Scan for the cell matching the given text and deliver its [X, Y] coordinate at center. 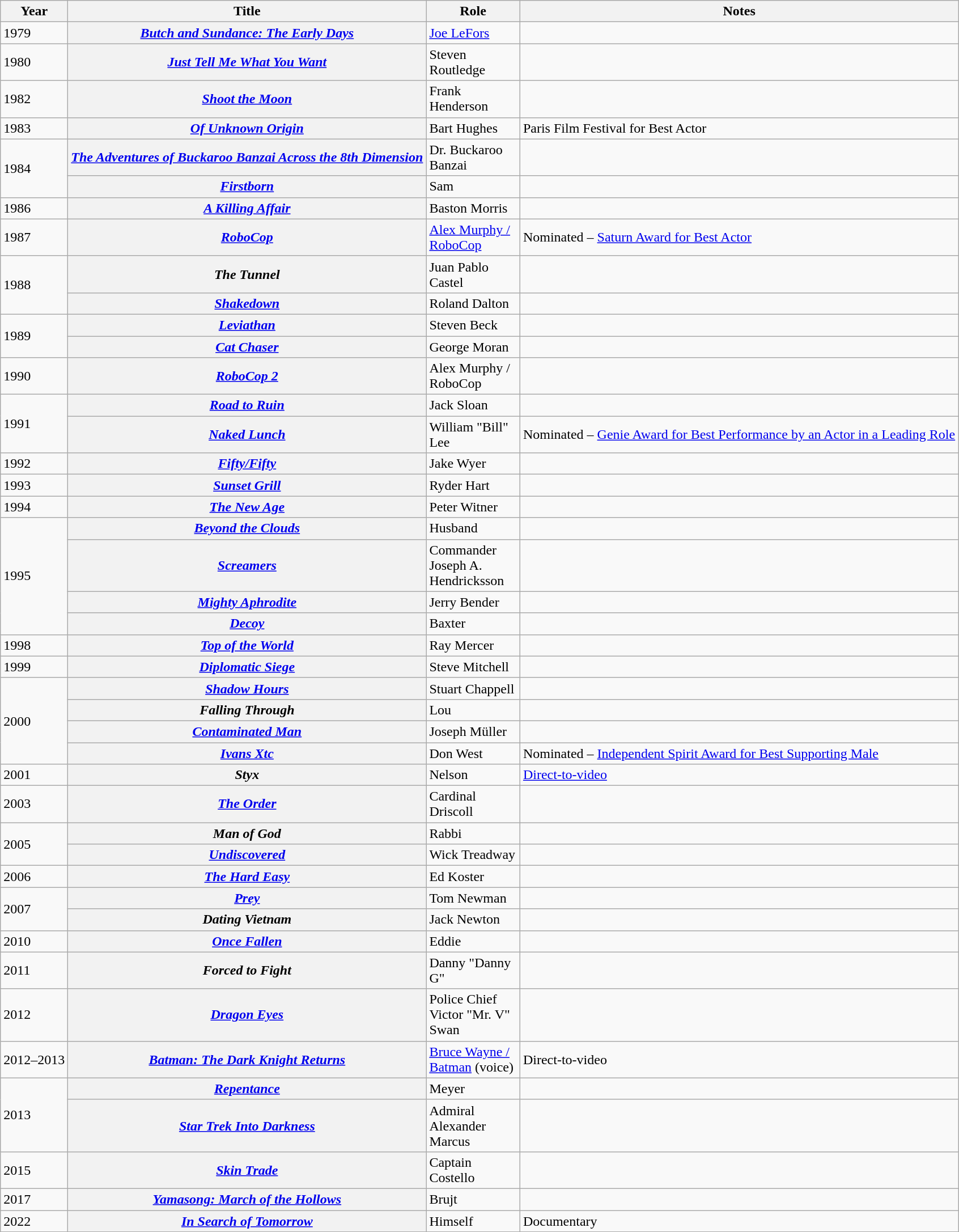
Nelson [473, 775]
Meyer [473, 1089]
Steven Beck [473, 325]
Himself [473, 1221]
Ivans Xtc [247, 753]
1995 [34, 576]
Shakedown [247, 303]
Peter Witner [473, 507]
Contaminated Man [247, 731]
The New Age [247, 507]
2006 [34, 877]
2015 [34, 1170]
1982 [34, 99]
Sam [473, 187]
Paris Film Festival for Best Actor [739, 128]
Police Chief Victor "Mr. V" Swan [473, 1015]
Man of God [247, 833]
Star Trek Into Darkness [247, 1125]
Top of the World [247, 645]
Falling Through [247, 710]
1988 [34, 285]
Of Unknown Origin [247, 128]
1986 [34, 208]
RoboCop 2 [247, 376]
Road to Ruin [247, 405]
William "Bill" Lee [473, 434]
Steve Mitchell [473, 667]
Eddie [473, 941]
2022 [34, 1221]
Brujt [473, 1199]
1993 [34, 485]
Screamers [247, 565]
A Killing Affair [247, 208]
Steven Routledge [473, 62]
Lou [473, 710]
George Moran [473, 346]
Danny "Danny G" [473, 971]
Juan Pablo Castel [473, 274]
Repentance [247, 1089]
Title [247, 11]
Ryder Hart [473, 485]
Roland Dalton [473, 303]
1991 [34, 424]
Year [34, 11]
Husband [473, 528]
The Tunnel [247, 274]
1998 [34, 645]
Documentary [739, 1221]
Shadow Hours [247, 688]
1992 [34, 464]
Wick Treadway [473, 855]
Ed Koster [473, 877]
2000 [34, 721]
Bart Hughes [473, 128]
Nominated – Independent Spirit Award for Best Supporting Male [739, 753]
Jack Newton [473, 920]
Admiral Alexander Marcus [473, 1125]
2005 [34, 844]
Baxter [473, 624]
Dating Vietnam [247, 920]
2003 [34, 804]
Cardinal Driscoll [473, 804]
Nominated – Saturn Award for Best Actor [739, 237]
Stuart Chappell [473, 688]
Role [473, 11]
Decoy [247, 624]
Ray Mercer [473, 645]
Don West [473, 753]
2013 [34, 1115]
In Search of Tomorrow [247, 1221]
1984 [34, 168]
Cat Chaser [247, 346]
Sunset Grill [247, 485]
1979 [34, 33]
Forced to Fight [247, 971]
Jerry Bender [473, 602]
Dr. Buckaroo Banzai [473, 158]
Leviathan [247, 325]
2001 [34, 775]
Yamasong: March of the Hollows [247, 1199]
The Order [247, 804]
Skin Trade [247, 1170]
2012–2013 [34, 1059]
Once Fallen [247, 941]
Fifty/Fifty [247, 464]
2017 [34, 1199]
Joe LeFors [473, 33]
1990 [34, 376]
Styx [247, 775]
Joseph Müller [473, 731]
Undiscovered [247, 855]
Just Tell Me What You Want [247, 62]
Rabbi [473, 833]
1983 [34, 128]
1987 [34, 237]
RoboCop [247, 237]
Batman: The Dark Knight Returns [247, 1059]
1980 [34, 62]
Baston Morris [473, 208]
The Adventures of Buckaroo Banzai Across the 8th Dimension [247, 158]
1994 [34, 507]
Nominated – Genie Award for Best Performance by an Actor in a Leading Role [739, 434]
Captain Costello [473, 1170]
Dragon Eyes [247, 1015]
Diplomatic Siege [247, 667]
Jake Wyer [473, 464]
2010 [34, 941]
2012 [34, 1015]
2011 [34, 971]
1999 [34, 667]
Tom Newman [473, 898]
Notes [739, 11]
Prey [247, 898]
Mighty Aphrodite [247, 602]
Bruce Wayne / Batman (voice) [473, 1059]
Frank Henderson [473, 99]
2007 [34, 909]
Jack Sloan [473, 405]
Beyond the Clouds [247, 528]
Naked Lunch [247, 434]
The Hard Easy [247, 877]
Commander Joseph A. Hendricksson [473, 565]
1989 [34, 336]
Firstborn [247, 187]
Shoot the Moon [247, 99]
Butch and Sundance: The Early Days [247, 33]
